Provide the (x, y) coordinate of the cell's center where the given text is located.  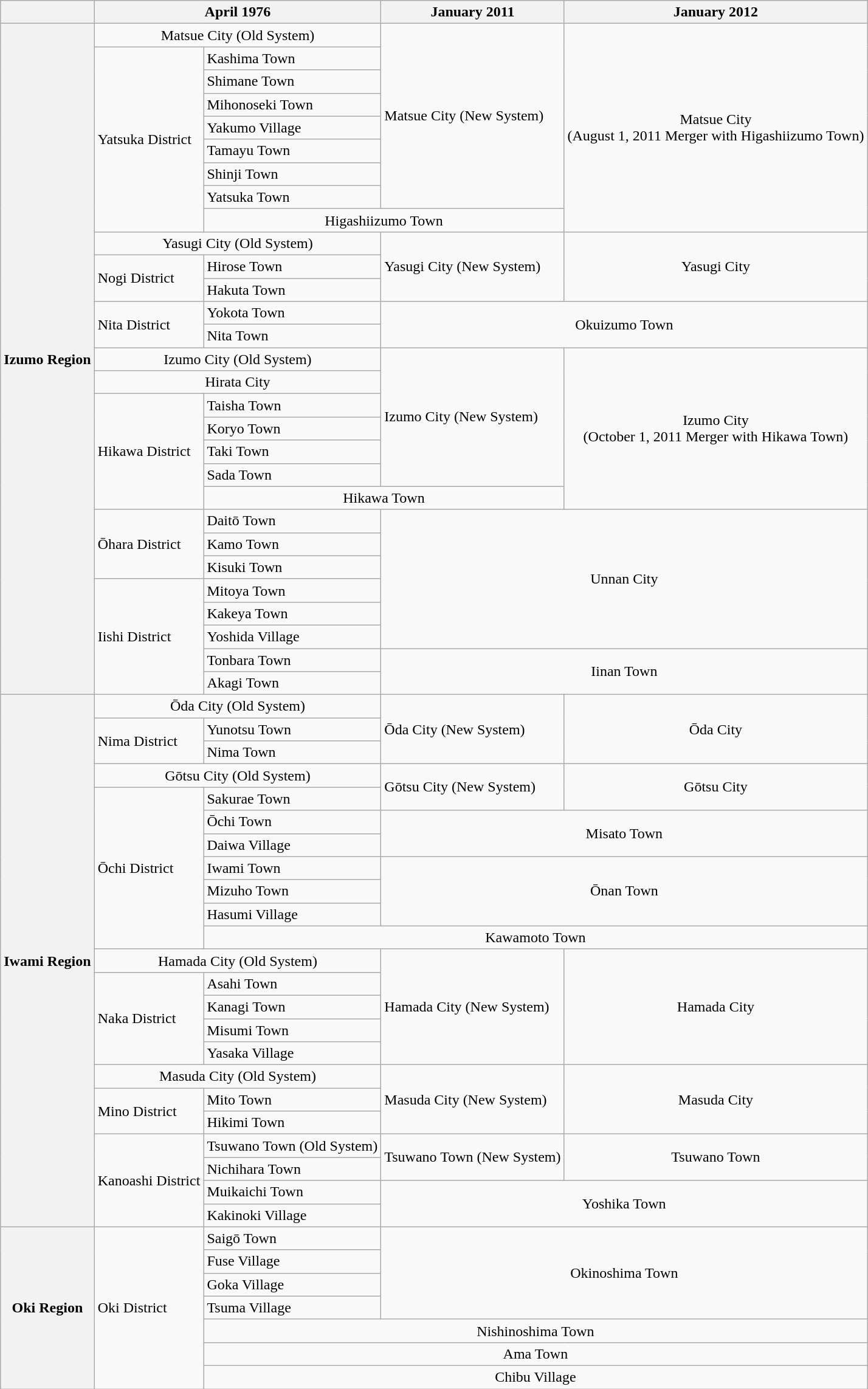
Daitō Town (292, 521)
Ōda City (Old System) (238, 706)
Kakeya Town (292, 613)
Tonbara Town (292, 660)
Masuda City (Old System) (238, 1077)
Izumo City (Old System) (238, 359)
Okinoshima Town (624, 1273)
Hirose Town (292, 266)
Nogi District (149, 278)
Goka Village (292, 1284)
Masuda City (New System) (473, 1100)
Yunotsu Town (292, 729)
Mito Town (292, 1100)
Unnan City (624, 579)
Yatsuka District (149, 139)
Saigō Town (292, 1238)
Masuda City (716, 1100)
Nima District (149, 741)
Mizuho Town (292, 891)
Ōchi District (149, 868)
Taisha Town (292, 405)
Yoshida Village (292, 636)
Kanagi Town (292, 1007)
April 1976 (238, 12)
Kawamoto Town (536, 937)
Kanoashi District (149, 1180)
Fuse Village (292, 1261)
Misato Town (624, 833)
Matsue City (Old System) (238, 35)
Hikawa Town (384, 498)
Nita District (149, 325)
Iwami Town (292, 868)
Naka District (149, 1018)
Daiwa Village (292, 845)
Tsuwano Town (New System) (473, 1157)
Gōtsu City (Old System) (238, 776)
Izumo City (New System) (473, 417)
Misumi Town (292, 1030)
Higashiizumo Town (384, 220)
Ōhara District (149, 544)
Hamada City (Old System) (238, 960)
Yatsuka Town (292, 197)
Hasumi Village (292, 914)
Ōda City (New System) (473, 729)
Matsue City (New System) (473, 116)
Iishi District (149, 636)
Hikawa District (149, 452)
Yoshika Town (624, 1204)
Akagi Town (292, 683)
Yasugi City (716, 266)
Nima Town (292, 753)
Kashima Town (292, 58)
Tamayu Town (292, 151)
Shimane Town (292, 81)
Muikaichi Town (292, 1192)
Kakinoki Village (292, 1215)
Matsue City (August 1, 2011 Merger with Higashiizumo Town) (716, 128)
Tsuwano Town (716, 1157)
Izumo Region (47, 359)
Kamo Town (292, 544)
Mihonoseki Town (292, 105)
Sada Town (292, 475)
Taki Town (292, 452)
Nichihara Town (292, 1169)
Hamada City (New System) (473, 1007)
Mino District (149, 1111)
Mitoya Town (292, 590)
Hirata City (238, 382)
Gōtsu City (New System) (473, 787)
Ama Town (536, 1354)
Chibu Village (536, 1377)
Nita Town (292, 336)
January 2012 (716, 12)
Hakuta Town (292, 290)
Yasugi City (New System) (473, 266)
Asahi Town (292, 984)
Yasaka Village (292, 1053)
Iinan Town (624, 671)
Izumo City (October 1, 2011 Merger with Hikawa Town) (716, 429)
Hikimi Town (292, 1123)
Kisuki Town (292, 567)
Ōnan Town (624, 891)
Yasugi City (Old System) (238, 243)
Ōchi Town (292, 822)
Yokota Town (292, 313)
Okuizumo Town (624, 325)
Shinji Town (292, 174)
Tsuwano Town (Old System) (292, 1146)
Oki District (149, 1308)
Nishinoshima Town (536, 1331)
Gōtsu City (716, 787)
Ōda City (716, 729)
Tsuma Village (292, 1308)
Iwami Region (47, 960)
Koryo Town (292, 429)
Yakumo Village (292, 128)
Sakurae Town (292, 799)
Oki Region (47, 1308)
Hamada City (716, 1007)
January 2011 (473, 12)
